Find where the given text appears and provide that cell's center as [X, Y] coordinate. 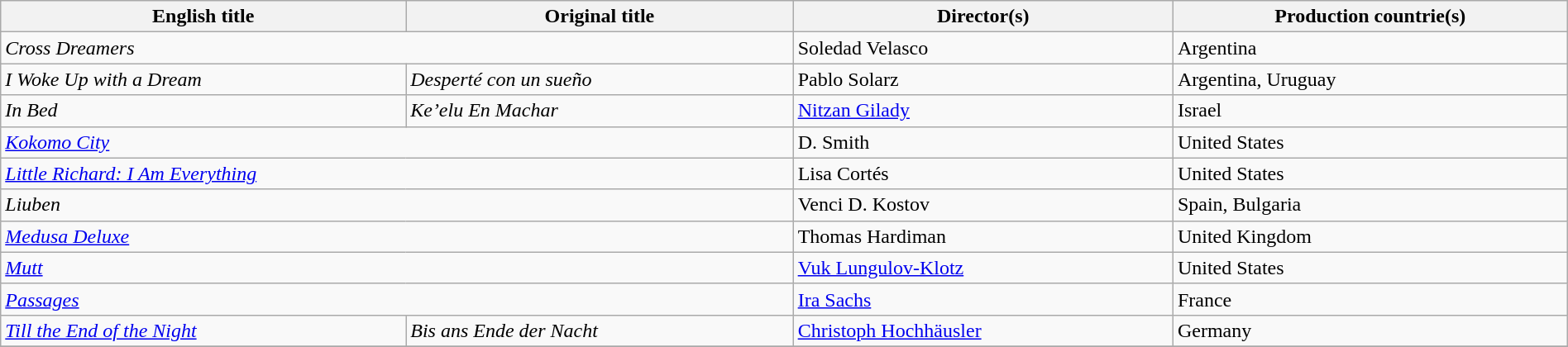
Kokomo City [397, 142]
Christoph Hochhäusler [982, 330]
Desperté con un sueño [600, 79]
English title [203, 17]
Germany [1370, 330]
D. Smith [982, 142]
Ira Sachs [982, 299]
Venci D. Kostov [982, 205]
Mutt [397, 268]
Little Richard: I Am Everything [397, 173]
Vuk Lungulov-Klotz [982, 268]
Israel [1370, 111]
In Bed [203, 111]
Lisa Cortés [982, 173]
Ke’elu En Machar [600, 111]
Pablo Solarz [982, 79]
Soledad Velasco [982, 48]
Liuben [397, 205]
Cross Dreamers [397, 48]
France [1370, 299]
Passages [397, 299]
Medusa Deluxe [397, 236]
Till the End of the Night [203, 330]
Argentina, Uruguay [1370, 79]
Nitzan Gilady [982, 111]
Spain, Bulgaria [1370, 205]
Thomas Hardiman [982, 236]
I Woke Up with a Dream [203, 79]
United Kingdom [1370, 236]
Argentina [1370, 48]
Production countrie(s) [1370, 17]
Bis ans Ende der Nacht [600, 330]
Director(s) [982, 17]
Original title [600, 17]
